Find where the given text appears and provide that cell's center as (x, y) coordinate. 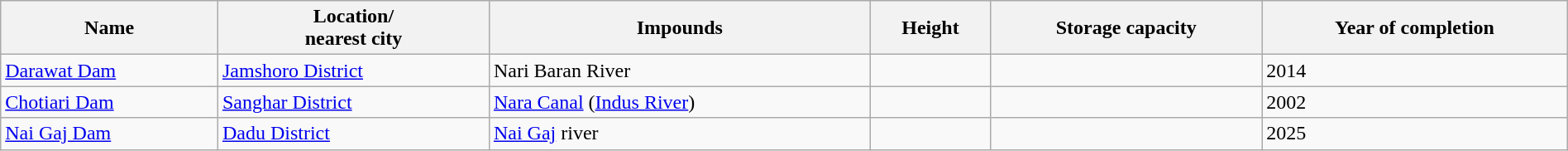
Chotiari Dam (109, 102)
Year of completion (1415, 28)
Impounds (680, 28)
2002 (1415, 102)
Jamshoro District (353, 71)
Nai Gaj Dam (109, 134)
Location/nearest city (353, 28)
Height (930, 28)
2014 (1415, 71)
Storage capacity (1126, 28)
Nai Gaj river (680, 134)
Dadu District (353, 134)
Nari Baran River (680, 71)
2025 (1415, 134)
Sanghar District (353, 102)
Nara Canal (Indus River) (680, 102)
Name (109, 28)
Darawat Dam (109, 71)
